Locate the cell with the specified text and output its (X, Y) center coordinate. 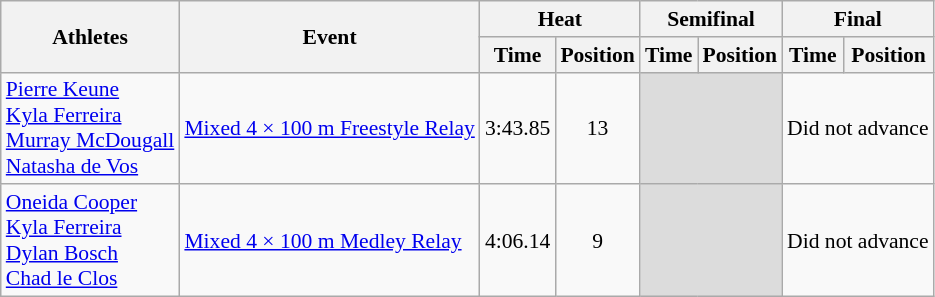
Athletes (90, 36)
9 (597, 241)
Oneida CooperKyla FerreiraDylan BoschChad le Clos (90, 241)
Final (858, 19)
13 (597, 128)
3:43.85 (518, 128)
Mixed 4 × 100 m Medley Relay (329, 241)
Pierre KeuneKyla FerreiraMurray McDougallNatasha de Vos (90, 128)
4:06.14 (518, 241)
Event (329, 36)
Semifinal (711, 19)
Mixed 4 × 100 m Freestyle Relay (329, 128)
Heat (560, 19)
